Return the [X, Y] coordinate for the center point of the cell that contains the specified text.  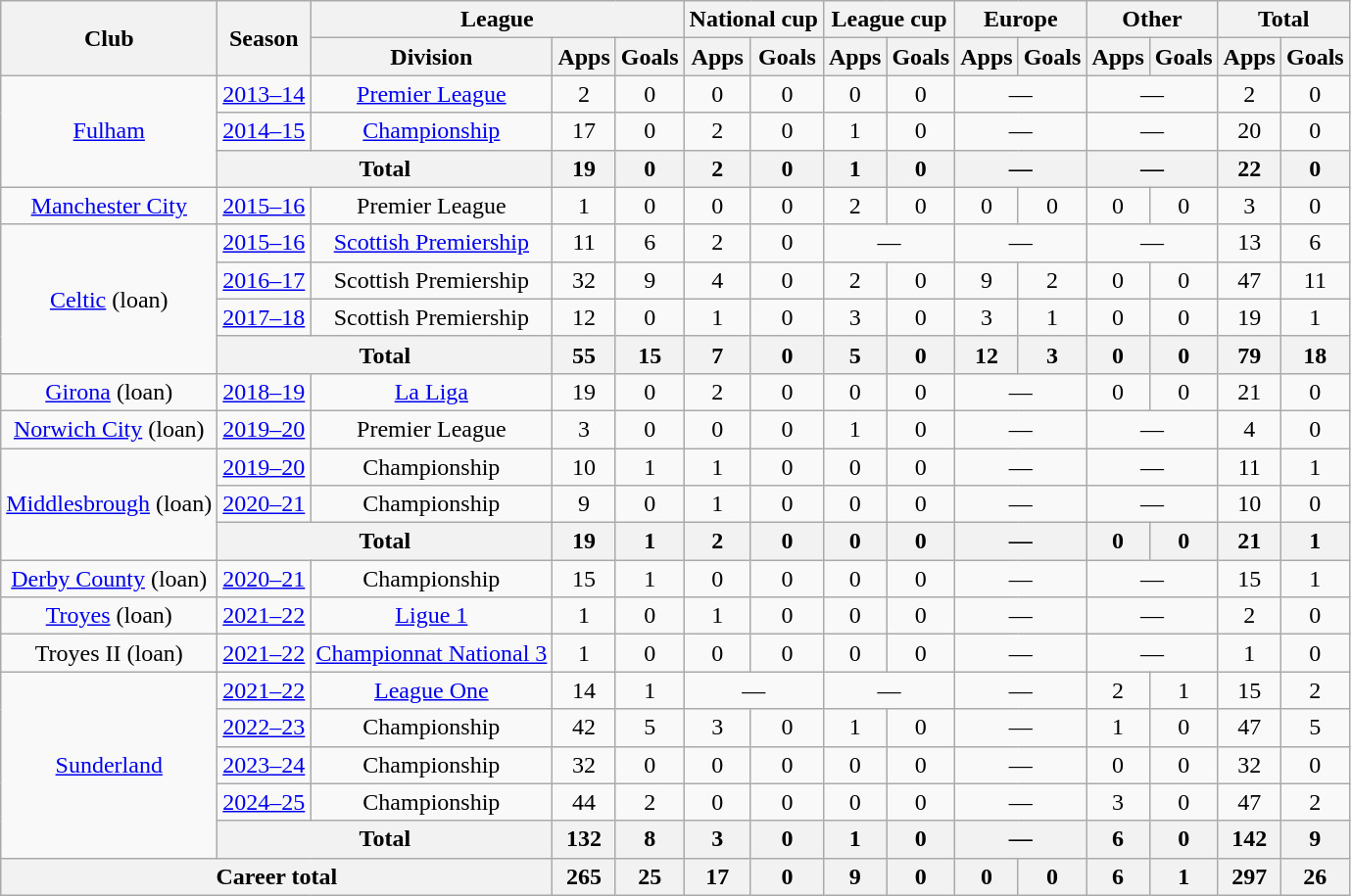
20 [1249, 131]
Championnat National 3 [431, 653]
2017–18 [265, 317]
142 [1249, 839]
22 [1249, 168]
La Liga [431, 392]
Girona (loan) [110, 392]
League One [431, 690]
2013–14 [265, 94]
League cup [889, 20]
2022–23 [265, 728]
Sunderland [110, 765]
Middlesbrough (loan) [110, 504]
Celtic (loan) [110, 299]
2023–24 [265, 765]
Derby County (loan) [110, 579]
2016–17 [265, 280]
13 [1249, 243]
National cup [753, 20]
8 [650, 839]
42 [584, 728]
265 [584, 876]
297 [1249, 876]
7 [717, 354]
Manchester City [110, 206]
44 [584, 802]
55 [584, 354]
League [498, 20]
26 [1315, 876]
Ligue 1 [431, 616]
14 [584, 690]
79 [1249, 354]
2024–25 [265, 802]
Norwich City (loan) [110, 429]
2014–15 [265, 131]
18 [1315, 354]
Europe [1021, 20]
Troyes (loan) [110, 616]
Season [265, 38]
Fulham [110, 131]
Division [431, 57]
25 [650, 876]
Troyes II (loan) [110, 653]
2018–19 [265, 392]
Club [110, 38]
Career total [276, 876]
132 [584, 839]
Other [1152, 20]
